Find where the given text appears and provide that cell's center as (x, y) coordinate. 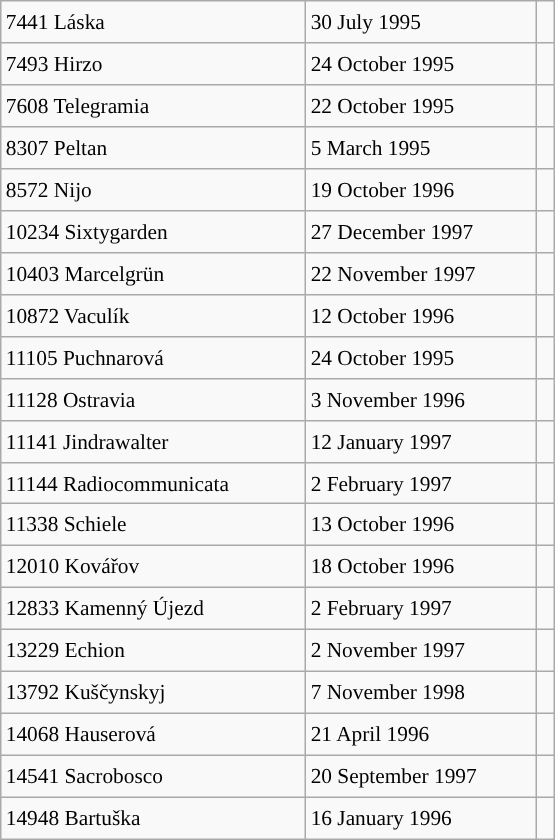
11338 Schiele (154, 525)
14541 Sacrobosco (154, 776)
27 December 1997 (421, 232)
13792 Kuščynskyj (154, 693)
12010 Kovářov (154, 567)
3 November 1996 (421, 399)
30 July 1995 (421, 22)
11141 Jindrawalter (154, 441)
8307 Peltan (154, 148)
22 October 1995 (421, 106)
7 November 1998 (421, 693)
22 November 1997 (421, 274)
2 November 1997 (421, 651)
10872 Vaculík (154, 315)
19 October 1996 (421, 190)
13 October 1996 (421, 525)
12 October 1996 (421, 315)
13229 Echion (154, 651)
8572 Nijo (154, 190)
12833 Kamenný Újezd (154, 609)
10403 Marcelgrün (154, 274)
10234 Sixtygarden (154, 232)
11128 Ostravia (154, 399)
11144 Radiocommunicata (154, 483)
5 March 1995 (421, 148)
21 April 1996 (421, 735)
7608 Telegramia (154, 106)
20 September 1997 (421, 776)
11105 Puchnarová (154, 357)
14068 Hauserová (154, 735)
14948 Bartuška (154, 818)
7493 Hirzo (154, 64)
7441 Láska (154, 22)
16 January 1996 (421, 818)
18 October 1996 (421, 567)
12 January 1997 (421, 441)
